Determine the (X, Y) coordinate at the center of the cell enclosing the given text.  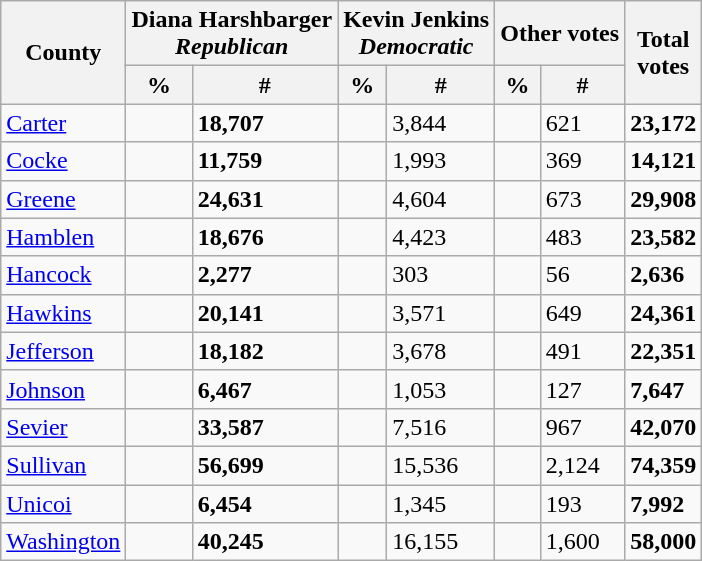
2,636 (664, 275)
303 (441, 275)
23,172 (664, 123)
483 (582, 237)
673 (582, 199)
Cocke (64, 161)
33,587 (265, 427)
Hamblen (64, 237)
18,182 (265, 351)
193 (582, 503)
649 (582, 313)
74,359 (664, 465)
22,351 (664, 351)
18,707 (265, 123)
1,993 (441, 161)
967 (582, 427)
16,155 (441, 542)
Jefferson (64, 351)
127 (582, 389)
Carter (64, 123)
58,000 (664, 542)
Totalvotes (664, 52)
Unicoi (64, 503)
7,516 (441, 427)
2,277 (265, 275)
3,571 (441, 313)
491 (582, 351)
Johnson (64, 389)
6,454 (265, 503)
Sullivan (64, 465)
11,759 (265, 161)
24,631 (265, 199)
Washington (64, 542)
3,678 (441, 351)
621 (582, 123)
369 (582, 161)
Greene (64, 199)
Hancock (64, 275)
20,141 (265, 313)
Kevin JenkinsDemocratic (416, 34)
40,245 (265, 542)
14,121 (664, 161)
Hawkins (64, 313)
2,124 (582, 465)
15,536 (441, 465)
4,423 (441, 237)
18,676 (265, 237)
Diana HarshbargerRepublican (232, 34)
County (64, 52)
29,908 (664, 199)
56 (582, 275)
1,053 (441, 389)
3,844 (441, 123)
Other votes (560, 34)
23,582 (664, 237)
7,992 (664, 503)
56,699 (265, 465)
42,070 (664, 427)
4,604 (441, 199)
7,647 (664, 389)
Sevier (64, 427)
24,361 (664, 313)
6,467 (265, 389)
1,600 (582, 542)
1,345 (441, 503)
